Locate the cell with the specified text and output its (x, y) center coordinate. 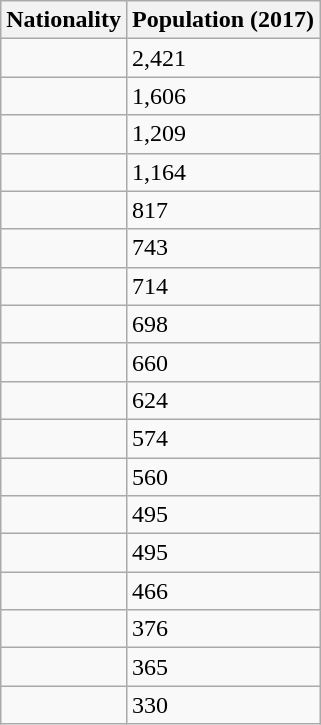
560 (222, 477)
330 (222, 705)
624 (222, 400)
714 (222, 286)
1,164 (222, 172)
574 (222, 438)
1,209 (222, 134)
698 (222, 324)
466 (222, 591)
Nationality (64, 20)
817 (222, 210)
1,606 (222, 96)
Population (2017) (222, 20)
2,421 (222, 58)
660 (222, 362)
376 (222, 629)
365 (222, 667)
743 (222, 248)
